Return the [X, Y] coordinate for the center point of the cell that contains the specified text.  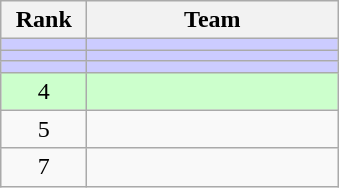
4 [44, 91]
7 [44, 167]
Team [212, 20]
Rank [44, 20]
5 [44, 129]
